Output the (X, Y) coordinate of the center of the cell containing the given text.  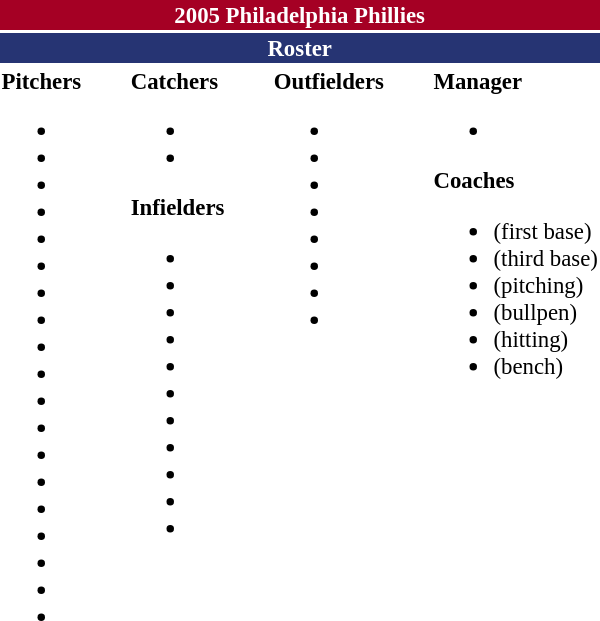
Roster (300, 48)
2005 Philadelphia Phillies (300, 15)
